Output the [X, Y] coordinate of the center of the cell containing the given text.  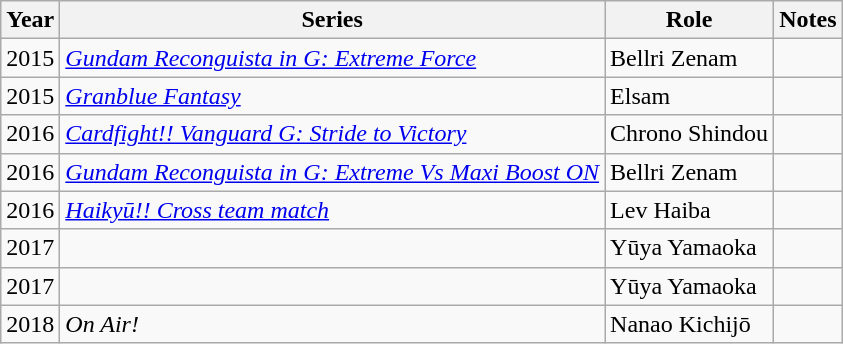
Role [690, 20]
Cardfight!! Vanguard G: Stride to Victory [332, 134]
Granblue Fantasy [332, 96]
Lev Haiba [690, 210]
Nanao Kichijō [690, 324]
Haikyū!! Cross team match [332, 210]
Notes [808, 20]
Gundam Reconguista in G: Extreme Force [332, 58]
Year [30, 20]
2018 [30, 324]
Gundam Reconguista in G: Extreme Vs Maxi Boost ON [332, 172]
Elsam [690, 96]
Series [332, 20]
On Air! [332, 324]
Chrono Shindou [690, 134]
